Find where the given text appears and provide that cell's center as [x, y] coordinate. 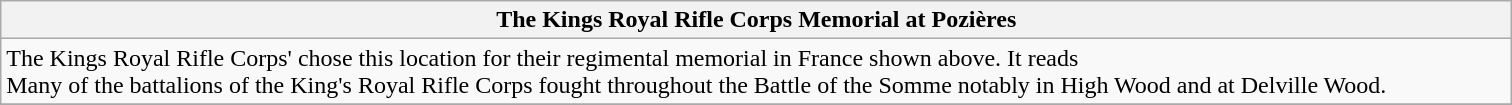
The Kings Royal Rifle Corps Memorial at Pozières [756, 20]
